Determine the [x, y] coordinate at the center of the cell enclosing the given text.  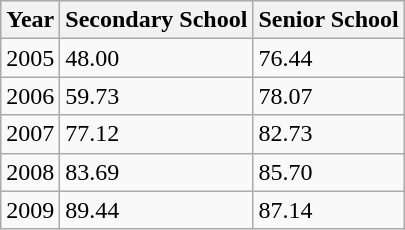
76.44 [328, 58]
83.69 [156, 172]
2006 [30, 96]
48.00 [156, 58]
77.12 [156, 134]
2007 [30, 134]
2005 [30, 58]
2008 [30, 172]
85.70 [328, 172]
89.44 [156, 210]
78.07 [328, 96]
Senior School [328, 20]
59.73 [156, 96]
Year [30, 20]
82.73 [328, 134]
87.14 [328, 210]
2009 [30, 210]
Secondary School [156, 20]
